Search for the cell housing the specified text and yield its (X, Y) center coordinate. 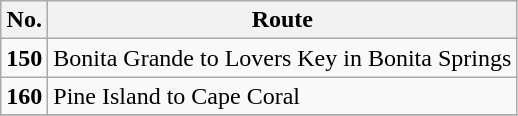
No. (24, 20)
150 (24, 58)
Pine Island to Cape Coral (282, 96)
160 (24, 96)
Bonita Grande to Lovers Key in Bonita Springs (282, 58)
Route (282, 20)
